Capture the cell that displays the provided text and extract its [X, Y] central coordinate. 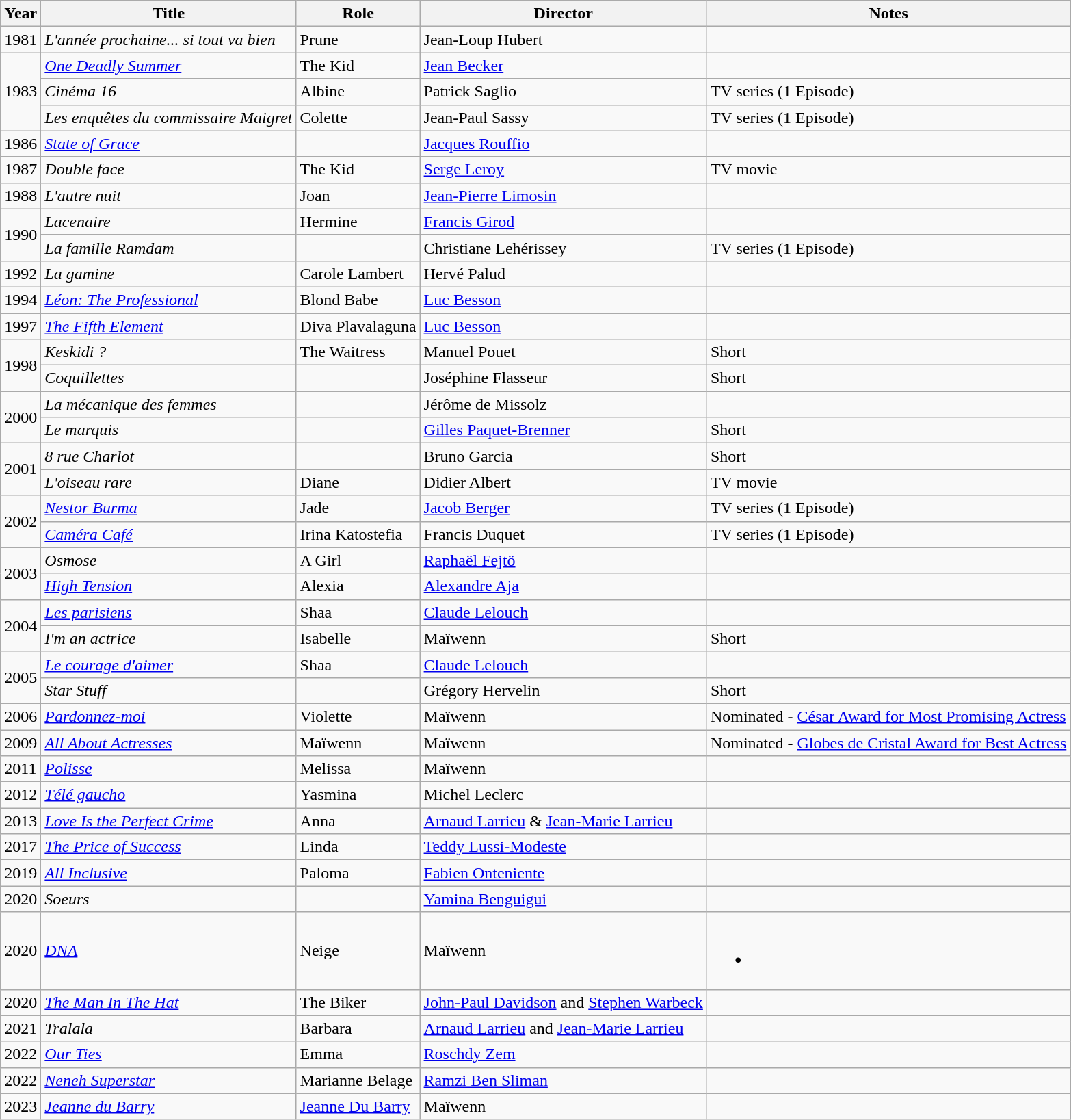
Keskidi ? [168, 352]
Manuel Pouet [564, 352]
Double face [168, 170]
Jean Becker [564, 66]
2013 [21, 821]
Teddy Lussi-Modeste [564, 847]
John-Paul Davidson and Stephen Warbeck [564, 1002]
Léon: The Professional [168, 300]
Michel Leclerc [564, 795]
Yasmina [358, 795]
Title [168, 14]
2017 [21, 847]
La mécanique des femmes [168, 404]
Francis Duquet [564, 534]
All Inclusive [168, 873]
La famille Ramdam [168, 248]
Nominated - César Award for Most Promising Actress [888, 716]
Joan [358, 196]
Fabien Onteniente [564, 873]
Jean-Loup Hubert [564, 40]
High Tension [168, 586]
Neige [358, 951]
Nominated - Globes de Cristal Award for Best Actress [888, 742]
Blond Babe [358, 300]
Hermine [358, 222]
Hervé Palud [564, 274]
DNA [168, 951]
Cinéma 16 [168, 92]
1986 [21, 144]
Télé gaucho [168, 795]
L'autre nuit [168, 196]
Violette [358, 716]
Soeurs [168, 899]
1992 [21, 274]
Carole Lambert [358, 274]
Notes [888, 14]
Les parisiens [168, 612]
2006 [21, 716]
Colette [358, 118]
Jacques Rouffio [564, 144]
Gilles Paquet-Brenner [564, 430]
Raphaël Fejtö [564, 560]
Diane [358, 482]
2004 [21, 625]
Joséphine Flasseur [564, 378]
Jeanne du Barry [168, 1106]
Jade [358, 508]
Star Stuff [168, 690]
Barbara [358, 1028]
Role [358, 14]
Bruno Garcia [564, 456]
2003 [21, 573]
Jeanne Du Barry [358, 1106]
Serge Leroy [564, 170]
Francis Girod [564, 222]
The Fifth Element [168, 326]
Isabelle [358, 638]
2005 [21, 677]
L'année prochaine... si tout va bien [168, 40]
Osmose [168, 560]
Albine [358, 92]
Le courage d'aimer [168, 664]
Jacob Berger [564, 508]
Ramzi Ben Sliman [564, 1080]
1987 [21, 170]
Jean-Paul Sassy [564, 118]
1983 [21, 92]
Anna [358, 821]
Linda [358, 847]
Les enquêtes du commissaire Maigret [168, 118]
A Girl [358, 560]
Director [564, 14]
Alexandre Aja [564, 586]
1994 [21, 300]
2019 [21, 873]
Love Is the Perfect Crime [168, 821]
State of Grace [168, 144]
1997 [21, 326]
Marianne Belage [358, 1080]
2012 [21, 795]
Tralala [168, 1028]
All About Actresses [168, 742]
L'oiseau rare [168, 482]
Caméra Café [168, 534]
The Biker [358, 1002]
2009 [21, 742]
Neneh Superstar [168, 1080]
1990 [21, 235]
2021 [21, 1028]
Prune [358, 40]
Patrick Saglio [564, 92]
2000 [21, 417]
Jérôme de Missolz [564, 404]
Year [21, 14]
Coquillettes [168, 378]
Melissa [358, 769]
Le marquis [168, 430]
Arnaud Larrieu & Jean-Marie Larrieu [564, 821]
Irina Katostefia [358, 534]
Christiane Lehérissey [564, 248]
The Man In The Hat [168, 1002]
Emma [358, 1054]
La gamine [168, 274]
Nestor Burma [168, 508]
Our Ties [168, 1054]
The Waitress [358, 352]
Grégory Hervelin [564, 690]
2023 [21, 1106]
Yamina Benguigui [564, 899]
8 rue Charlot [168, 456]
Lacenaire [168, 222]
Alexia [358, 586]
2011 [21, 769]
I'm an actrice [168, 638]
Polisse [168, 769]
Arnaud Larrieu and Jean-Marie Larrieu [564, 1028]
2002 [21, 521]
1998 [21, 365]
1981 [21, 40]
Pardonnez-moi [168, 716]
Diva Plavalaguna [358, 326]
2001 [21, 469]
1988 [21, 196]
The Price of Success [168, 847]
Jean-Pierre Limosin [564, 196]
Paloma [358, 873]
Didier Albert [564, 482]
Roschdy Zem [564, 1054]
One Deadly Summer [168, 66]
